Detect which cell encompasses the target text, then output its (X, Y) center coordinate. 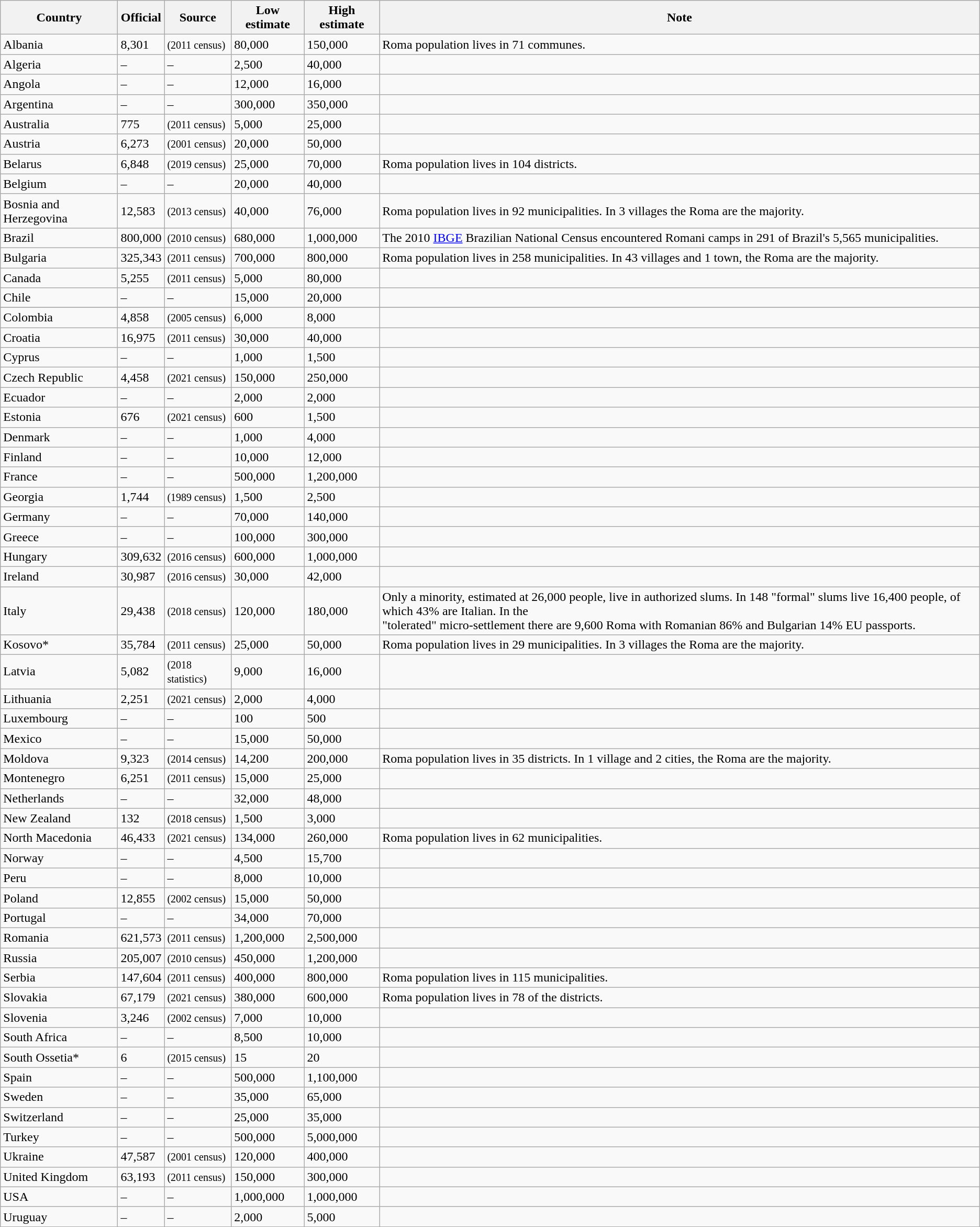
325,343 (141, 258)
1,100,000 (342, 1077)
Peru (59, 878)
The 2010 IBGE Brazilian National Census encountered Romani camps in 291 of Brazil's 5,565 municipalities. (680, 238)
621,573 (141, 938)
Bulgaria (59, 258)
5,000,000 (342, 1137)
Bosnia and Herzegovina (59, 210)
Austria (59, 144)
6,251 (141, 778)
(2005 census) (198, 318)
140,000 (342, 517)
6,273 (141, 144)
Croatia (59, 338)
35,784 (141, 645)
380,000 (268, 998)
Chile (59, 298)
Colombia (59, 318)
134,000 (268, 838)
Source (198, 18)
Australia (59, 124)
Turkey (59, 1137)
600 (268, 417)
676 (141, 417)
Portugal (59, 918)
3,000 (342, 818)
Czech Republic (59, 377)
Brazil (59, 238)
Germany (59, 517)
Angola (59, 84)
15 (268, 1057)
USA (59, 1197)
Canada (59, 278)
Norway (59, 858)
8,301 (141, 44)
4,858 (141, 318)
2,251 (141, 699)
Low estimate (268, 18)
Albania (59, 44)
47,587 (141, 1157)
Note (680, 18)
260,000 (342, 838)
Uruguay (59, 1217)
Mexico (59, 739)
500 (342, 719)
15,700 (342, 858)
Official (141, 18)
67,179 (141, 998)
Georgia (59, 497)
Roma population lives in 104 districts. (680, 164)
30,987 (141, 576)
Montenegro (59, 778)
Moldova (59, 758)
Roma population lives in 35 districts. In 1 village and 2 cities, the Roma are the majority. (680, 758)
147,604 (141, 978)
5,082 (141, 672)
New Zealand (59, 818)
Romania (59, 938)
Roma population lives in 258 municipalities. In 43 villages and 1 town, the Roma are the majority. (680, 258)
63,193 (141, 1177)
8,500 (268, 1038)
Roma population lives in 62 municipalities. (680, 838)
20 (342, 1057)
48,000 (342, 798)
100,000 (268, 537)
775 (141, 124)
(2019 census) (198, 164)
Roma population lives in 29 municipalities. In 3 villages the Roma are the majority. (680, 645)
46,433 (141, 838)
Roma population lives in 71 communes. (680, 44)
Serbia (59, 978)
6,848 (141, 164)
132 (141, 818)
South Ossetia* (59, 1057)
14,200 (268, 758)
Belarus (59, 164)
Ecuador (59, 397)
Cyprus (59, 358)
Kosovo* (59, 645)
34,000 (268, 918)
32,000 (268, 798)
Denmark (59, 437)
350,000 (342, 104)
2,500,000 (342, 938)
(2015 census) (198, 1057)
Russia (59, 957)
Lithuania (59, 699)
Switzerland (59, 1117)
Italy (59, 610)
700,000 (268, 258)
North Macedonia (59, 838)
Ukraine (59, 1157)
(2013 census) (198, 210)
7,000 (268, 1018)
Netherlands (59, 798)
9,000 (268, 672)
Latvia (59, 672)
Hungary (59, 556)
3,246 (141, 1018)
Spain (59, 1077)
Argentina (59, 104)
High estimate (342, 18)
(1989 census) (198, 497)
12,855 (141, 898)
Roma population lives in 92 municipalities. In 3 villages the Roma are the majority. (680, 210)
Belgium (59, 184)
12,583 (141, 210)
6,000 (268, 318)
450,000 (268, 957)
6 (141, 1057)
180,000 (342, 610)
65,000 (342, 1097)
Luxembourg (59, 719)
205,007 (141, 957)
France (59, 477)
Slovenia (59, 1018)
Finland (59, 457)
(2014 census) (198, 758)
29,438 (141, 610)
Country (59, 18)
(2018 statistics) (198, 672)
Estonia (59, 417)
100 (268, 719)
1,744 (141, 497)
42,000 (342, 576)
9,323 (141, 758)
Greece (59, 537)
Poland (59, 898)
250,000 (342, 377)
Slovakia (59, 998)
680,000 (268, 238)
4,500 (268, 858)
Sweden (59, 1097)
Roma population lives in 78 of the districts. (680, 998)
16,975 (141, 338)
200,000 (342, 758)
South Africa (59, 1038)
Algeria (59, 64)
United Kingdom (59, 1177)
309,632 (141, 556)
Ireland (59, 576)
5,255 (141, 278)
76,000 (342, 210)
Roma population lives in 115 municipalities. (680, 978)
4,458 (141, 377)
